Search for the cell housing the specified text and yield its [x, y] center coordinate. 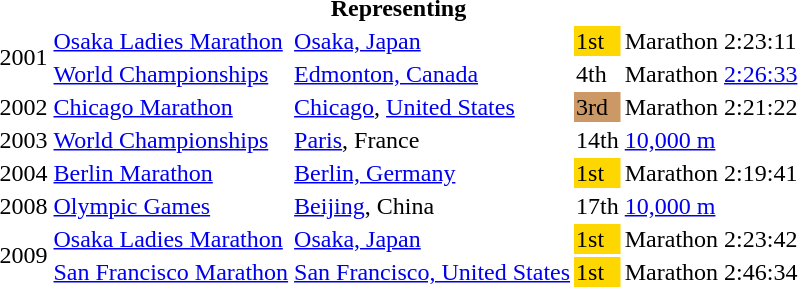
San Francisco Marathon [171, 272]
4th [598, 74]
14th [598, 140]
Olympic Games [171, 206]
Beijing, China [432, 206]
Chicago Marathon [171, 107]
Edmonton, Canada [432, 74]
Berlin Marathon [171, 173]
Berlin, Germany [432, 173]
Chicago, United States [432, 107]
San Francisco, United States [432, 272]
3rd [598, 107]
17th [598, 206]
Paris, France [432, 140]
